Locate the cell with the specified text and output its (X, Y) center coordinate. 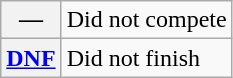
Did not finish (146, 58)
Did not compete (146, 20)
— (31, 20)
DNF (31, 58)
